Pinpoint the cell where the given text exists, returning its [X, Y] midpoint coordinate. 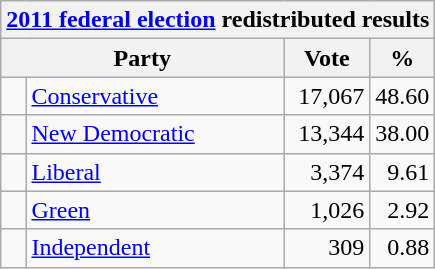
309 [327, 248]
2.92 [402, 210]
Green [155, 210]
Conservative [155, 96]
Liberal [155, 172]
1,026 [327, 210]
13,344 [327, 134]
2011 federal election redistributed results [218, 20]
Independent [155, 248]
% [402, 58]
New Democratic [155, 134]
17,067 [327, 96]
38.00 [402, 134]
Party [142, 58]
Vote [327, 58]
9.61 [402, 172]
0.88 [402, 248]
48.60 [402, 96]
3,374 [327, 172]
